Determine the (x, y) coordinate at the center of the cell enclosing the given text.  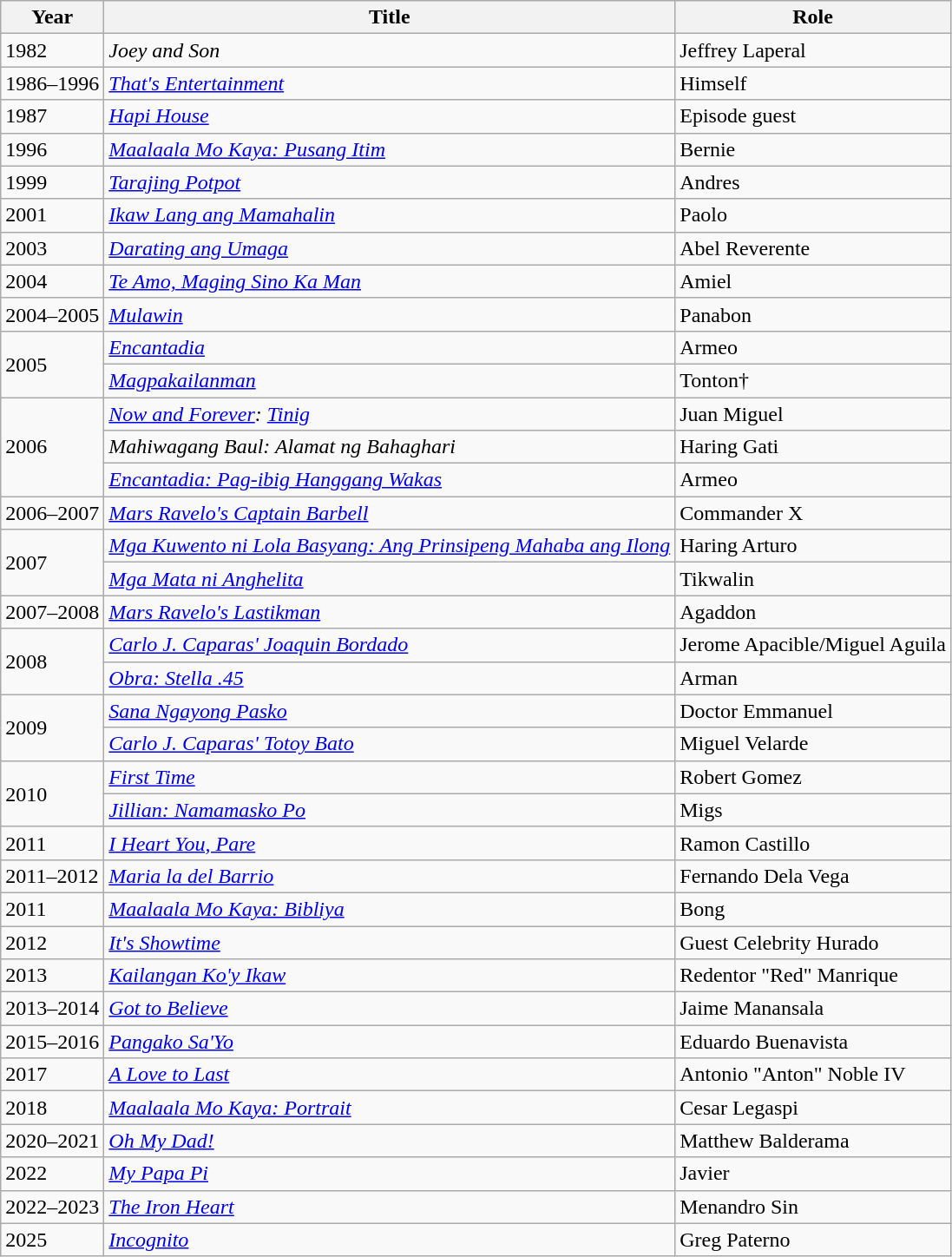
Greg Paterno (813, 1240)
Encantadia: Pag-ibig Hanggang Wakas (390, 480)
Magpakailanman (390, 380)
Tikwalin (813, 579)
Obra: Stella .45 (390, 678)
2015–2016 (52, 1042)
Bong (813, 909)
2020–2021 (52, 1141)
Andres (813, 182)
Title (390, 17)
Haring Gati (813, 447)
2012 (52, 942)
2001 (52, 215)
Carlo J. Caparas' Joaquin Bordado (390, 645)
Role (813, 17)
Paolo (813, 215)
Jerome Apacible/Miguel Aguila (813, 645)
A Love to Last (390, 1075)
Javier (813, 1174)
Antonio "Anton" Noble IV (813, 1075)
Oh My Dad! (390, 1141)
2022 (52, 1174)
Maalaala Mo Kaya: Portrait (390, 1108)
Hapi House (390, 116)
Kailangan Ko'y Ikaw (390, 976)
2005 (52, 364)
Eduardo Buenavista (813, 1042)
Jillian: Namamasko Po (390, 810)
Ikaw Lang ang Mamahalin (390, 215)
Commander X (813, 513)
Cesar Legaspi (813, 1108)
Himself (813, 83)
Got to Believe (390, 1009)
2007–2008 (52, 612)
2006–2007 (52, 513)
Abel Reverente (813, 248)
First Time (390, 777)
Te Amo, Maging Sino Ka Man (390, 281)
2004 (52, 281)
Maalaala Mo Kaya: Bibliya (390, 909)
Redentor "Red" Manrique (813, 976)
Tonton† (813, 380)
1982 (52, 50)
Amiel (813, 281)
2011–2012 (52, 876)
Ramon Castillo (813, 843)
Mars Ravelo's Captain Barbell (390, 513)
2022–2023 (52, 1207)
Mga Mata ni Anghelita (390, 579)
2009 (52, 727)
It's Showtime (390, 942)
Episode guest (813, 116)
2004–2005 (52, 314)
2008 (52, 661)
1996 (52, 149)
2025 (52, 1240)
1986–1996 (52, 83)
Arman (813, 678)
Doctor Emmanuel (813, 711)
Tarajing Potpot (390, 182)
Panabon (813, 314)
I Heart You, Pare (390, 843)
Joey and Son (390, 50)
Juan Miguel (813, 414)
My Papa Pi (390, 1174)
That's Entertainment (390, 83)
2007 (52, 563)
Mulawin (390, 314)
2013–2014 (52, 1009)
2018 (52, 1108)
Sana Ngayong Pasko (390, 711)
Now and Forever: Tinig (390, 414)
Mars Ravelo's Lastikman (390, 612)
Agaddon (813, 612)
Haring Arturo (813, 546)
1987 (52, 116)
2013 (52, 976)
Guest Celebrity Hurado (813, 942)
Robert Gomez (813, 777)
The Iron Heart (390, 1207)
Year (52, 17)
Carlo J. Caparas' Totoy Bato (390, 744)
Maalaala Mo Kaya: Pusang Itim (390, 149)
2010 (52, 793)
Migs (813, 810)
Miguel Velarde (813, 744)
Fernando Dela Vega (813, 876)
Jaime Manansala (813, 1009)
Jeffrey Laperal (813, 50)
Mahiwagang Baul: Alamat ng Bahaghari (390, 447)
Matthew Balderama (813, 1141)
1999 (52, 182)
Incognito (390, 1240)
Menandro Sin (813, 1207)
2017 (52, 1075)
2003 (52, 248)
Pangako Sa'Yo (390, 1042)
Maria la del Barrio (390, 876)
Mga Kuwento ni Lola Basyang: Ang Prinsipeng Mahaba ang Ilong (390, 546)
Encantadia (390, 347)
Darating ang Umaga (390, 248)
Bernie (813, 149)
2006 (52, 447)
